Provide the (x, y) coordinate of the cell's center where the given text is located.  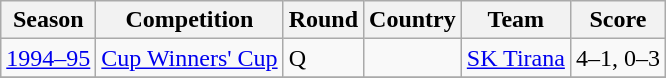
Season (48, 20)
Competition (190, 20)
Score (618, 20)
Round (323, 20)
4–1, 0–3 (618, 58)
Country (413, 20)
Cup Winners' Cup (190, 58)
Q (323, 58)
Team (516, 20)
SK Tirana (516, 58)
1994–95 (48, 58)
